Identify which cell holds the provided text, then report its (x, y) central coordinate. 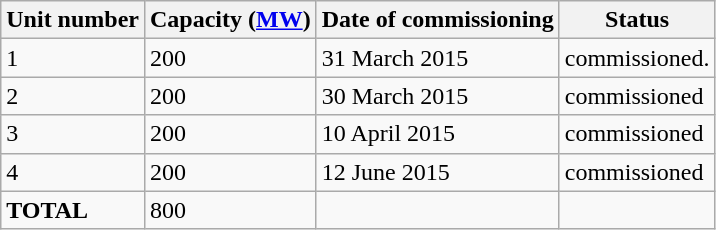
Date of commissioning (438, 20)
commissioned. (637, 58)
1 (73, 58)
4 (73, 172)
3 (73, 134)
2 (73, 96)
10 April 2015 (438, 134)
30 March 2015 (438, 96)
Capacity (MW) (230, 20)
12 June 2015 (438, 172)
TOTAL (73, 210)
31 March 2015 (438, 58)
800 (230, 210)
Status (637, 20)
Unit number (73, 20)
